Scan for the cell matching the given text and deliver its (X, Y) coordinate at center. 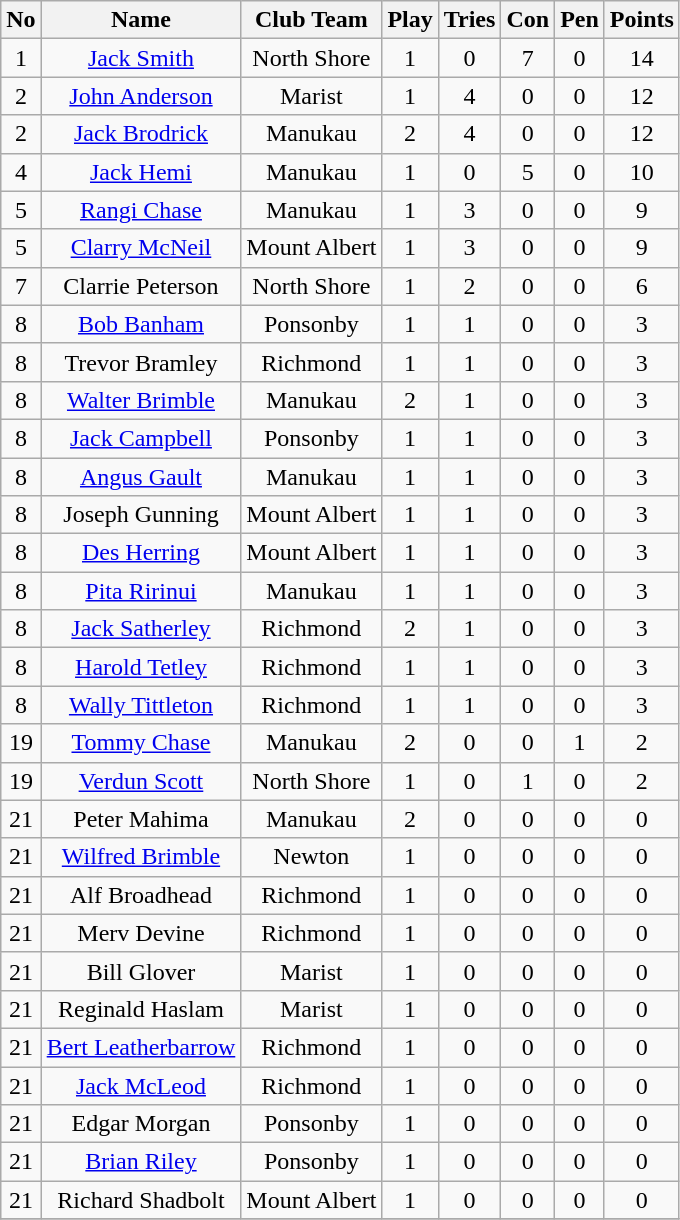
Trevor Bramley (141, 362)
Peter Mahima (141, 819)
John Anderson (141, 96)
Edgar Morgan (141, 1124)
6 (642, 286)
Jack McLeod (141, 1085)
Joseph Gunning (141, 515)
Pita Ririnui (141, 591)
Tommy Chase (141, 743)
Merv Devine (141, 933)
Con (528, 20)
Jack Brodrick (141, 134)
Newton (312, 857)
Pen (580, 20)
Bert Leatherbarrow (141, 1047)
Play (410, 20)
Brian Riley (141, 1162)
Bill Glover (141, 971)
Walter Brimble (141, 400)
Angus Gault (141, 477)
Wilfred Brimble (141, 857)
Name (141, 20)
Des Herring (141, 553)
Jack Campbell (141, 438)
No (21, 20)
Club Team (312, 20)
Bob Banham (141, 324)
Jack Satherley (141, 629)
Clarrie Peterson (141, 286)
10 (642, 172)
Verdun Scott (141, 781)
Reginald Haslam (141, 1009)
Richard Shadbolt (141, 1200)
Clarry McNeil (141, 248)
Wally Tittleton (141, 705)
Alf Broadhead (141, 895)
Points (642, 20)
Harold Tetley (141, 667)
Rangi Chase (141, 210)
Jack Smith (141, 58)
Tries (470, 20)
Jack Hemi (141, 172)
14 (642, 58)
